Return [x, y] of the center of cell containing provided text 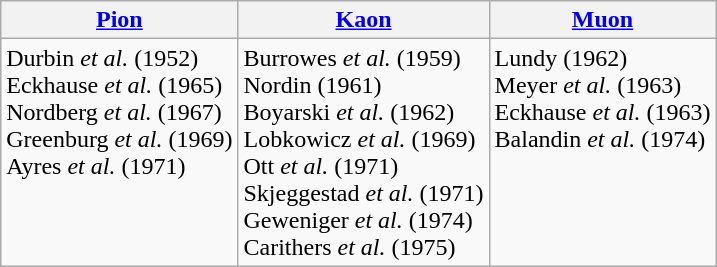
Muon [602, 20]
Pion [120, 20]
Kaon [364, 20]
Lundy (1962)Meyer et al. (1963)Eckhause et al. (1963)Balandin et al. (1974) [602, 152]
Durbin et al. (1952)Eckhause et al. (1965)Nordberg et al. (1967)Greenburg et al. (1969)Ayres et al. (1971) [120, 152]
